For the text-containing cell, return its midpoint in [X, Y] coordinate format. 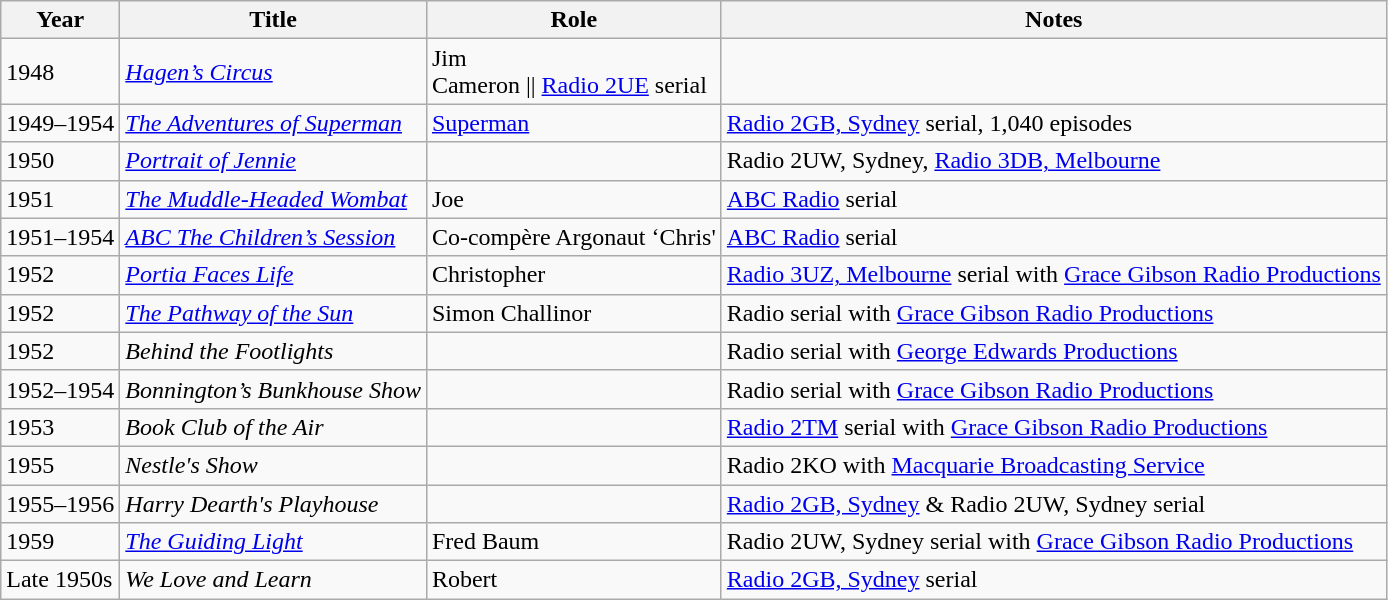
Radio serial with George Edwards Productions [1054, 351]
Superman [574, 123]
1949–1954 [60, 123]
Fred Baum [574, 542]
The Adventures of Superman [274, 123]
1953 [60, 427]
Bonnington’s Bunkhouse Show [274, 389]
1948 [60, 72]
Portrait of Jennie [274, 161]
The Muddle-Headed Wombat [274, 199]
Radio 2GB, Sydney serial, 1,040 episodes [1054, 123]
1951–1954 [60, 237]
The Guiding Light [274, 542]
Late 1950s [60, 580]
JimCameron || Radio 2UE serial [574, 72]
Behind the Footlights [274, 351]
1952–1954 [60, 389]
Radio 2UW, Sydney, Radio 3DB, Melbourne [1054, 161]
Radio 2UW, Sydney serial with Grace Gibson Radio Productions [1054, 542]
1955 [60, 465]
1959 [60, 542]
Book Club of the Air [274, 427]
1955–1956 [60, 503]
Role [574, 20]
Radio 3UZ, Melbourne serial with Grace Gibson Radio Productions [1054, 275]
We Love and Learn [274, 580]
Joe [574, 199]
Year [60, 20]
Notes [1054, 20]
Radio 2GB, Sydney serial [1054, 580]
Christopher [574, 275]
Portia Faces Life [274, 275]
1950 [60, 161]
1951 [60, 199]
Simon Challinor [574, 313]
Co-compère Argonaut ‘Chris' [574, 237]
Hagen’s Circus [274, 72]
Radio 2KO with Macquarie Broadcasting Service [1054, 465]
Radio 2GB, Sydney & Radio 2UW, Sydney serial [1054, 503]
Harry Dearth's Playhouse [274, 503]
Nestle's Show [274, 465]
ABC The Children’s Session [274, 237]
The Pathway of the Sun [274, 313]
Robert [574, 580]
Radio 2TM serial with Grace Gibson Radio Productions [1054, 427]
Title [274, 20]
